Identify which cell holds the provided text, then report its [x, y] central coordinate. 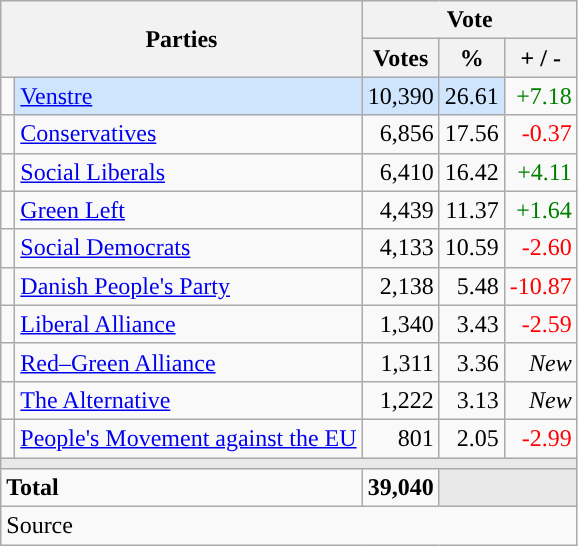
801 [400, 438]
-2.59 [540, 324]
The Alternative [188, 400]
Source [290, 526]
-10.87 [540, 286]
6,856 [400, 134]
+ / - [540, 58]
6,410 [400, 172]
% [472, 58]
4,133 [400, 248]
26.61 [472, 96]
Liberal Alliance [188, 324]
3.13 [472, 400]
+4.11 [540, 172]
Green Left [188, 210]
1,222 [400, 400]
People's Movement against the EU [188, 438]
16.42 [472, 172]
10,390 [400, 96]
2.05 [472, 438]
39,040 [400, 488]
3.43 [472, 324]
4,439 [400, 210]
11.37 [472, 210]
5.48 [472, 286]
10.59 [472, 248]
Vote [470, 20]
-2.60 [540, 248]
Votes [400, 58]
3.36 [472, 362]
+1.64 [540, 210]
2,138 [400, 286]
+7.18 [540, 96]
1,340 [400, 324]
-0.37 [540, 134]
Conservatives [188, 134]
Red–Green Alliance [188, 362]
Social Liberals [188, 172]
Total [182, 488]
Parties [182, 39]
Venstre [188, 96]
Social Democrats [188, 248]
Danish People's Party [188, 286]
1,311 [400, 362]
17.56 [472, 134]
-2.99 [540, 438]
